Provide the (X, Y) coordinate of the cell's center where the given text is located.  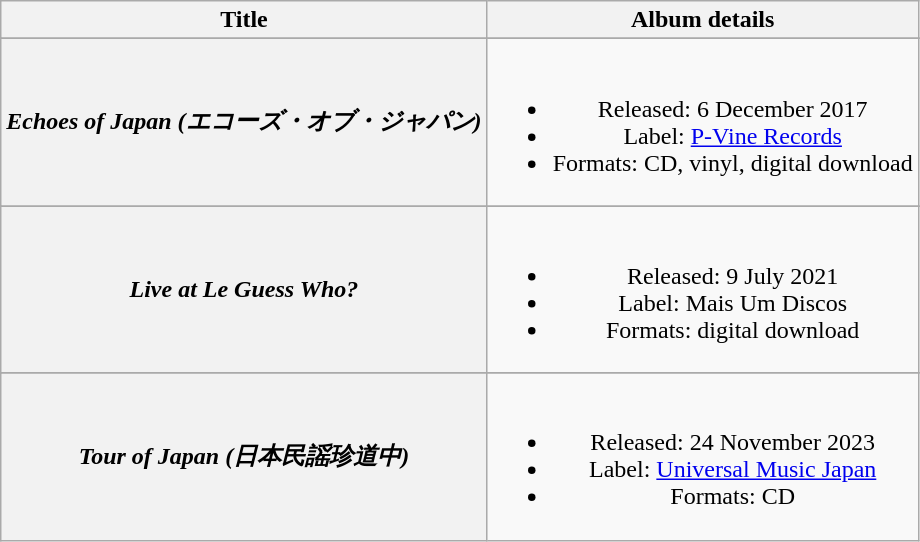
Title (244, 20)
Album details (702, 20)
Live at Le Guess Who? (244, 290)
Echoes of Japan (エコーズ・オブ・ジャパン) (244, 122)
Released: 24 November 2023Label: Universal Music JapanFormats: CD (702, 456)
Released: 9 July 2021Label: Mais Um DiscosFormats: digital download (702, 290)
Released: 6 December 2017Label: P-Vine RecordsFormats: CD, vinyl, digital download (702, 122)
Tour of Japan (日本民謡珍道中) (244, 456)
